Determine the (X, Y) coordinate at the center of the cell enclosing the given text.  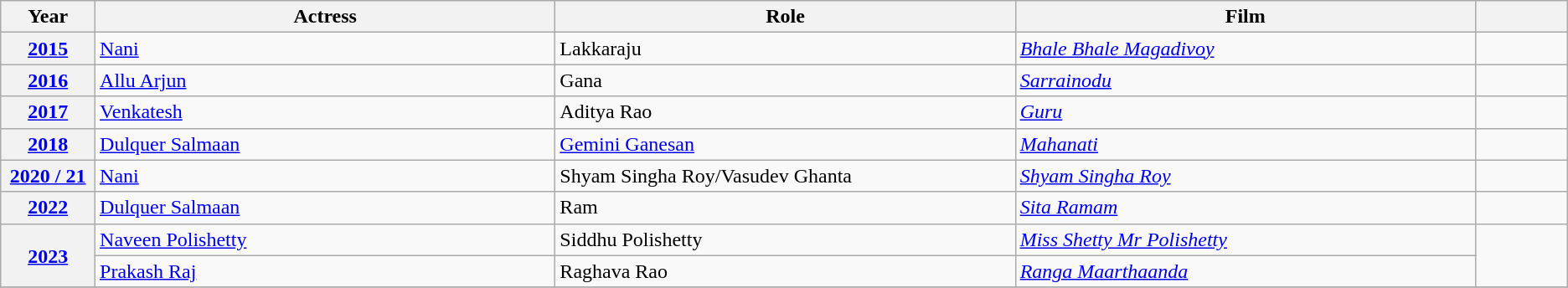
Gemini Ganesan (786, 144)
Gana (786, 80)
Ram (786, 208)
2015 (49, 49)
Ranga Maarthaanda (1245, 271)
2020 / 21 (49, 176)
2022 (49, 208)
Sita Ramam (1245, 208)
Allu Arjun (325, 80)
Bhale Bhale Magadivoy (1245, 49)
Aditya Rao (786, 112)
2017 (49, 112)
Actress (325, 17)
Lakkaraju (786, 49)
Venkatesh (325, 112)
2018 (49, 144)
Year (49, 17)
Shyam Singha Roy (1245, 176)
2016 (49, 80)
Film (1245, 17)
Prakash Raj (325, 271)
Raghava Rao (786, 271)
Guru (1245, 112)
Miss Shetty Mr Polishetty (1245, 239)
Naveen Polishetty (325, 239)
Sarrainodu (1245, 80)
Shyam Singha Roy/Vasudev Ghanta (786, 176)
Siddhu Polishetty (786, 239)
Role (786, 17)
Mahanati (1245, 144)
2023 (49, 255)
